Return the (x, y) coordinate for the center point of the cell that contains the specified text.  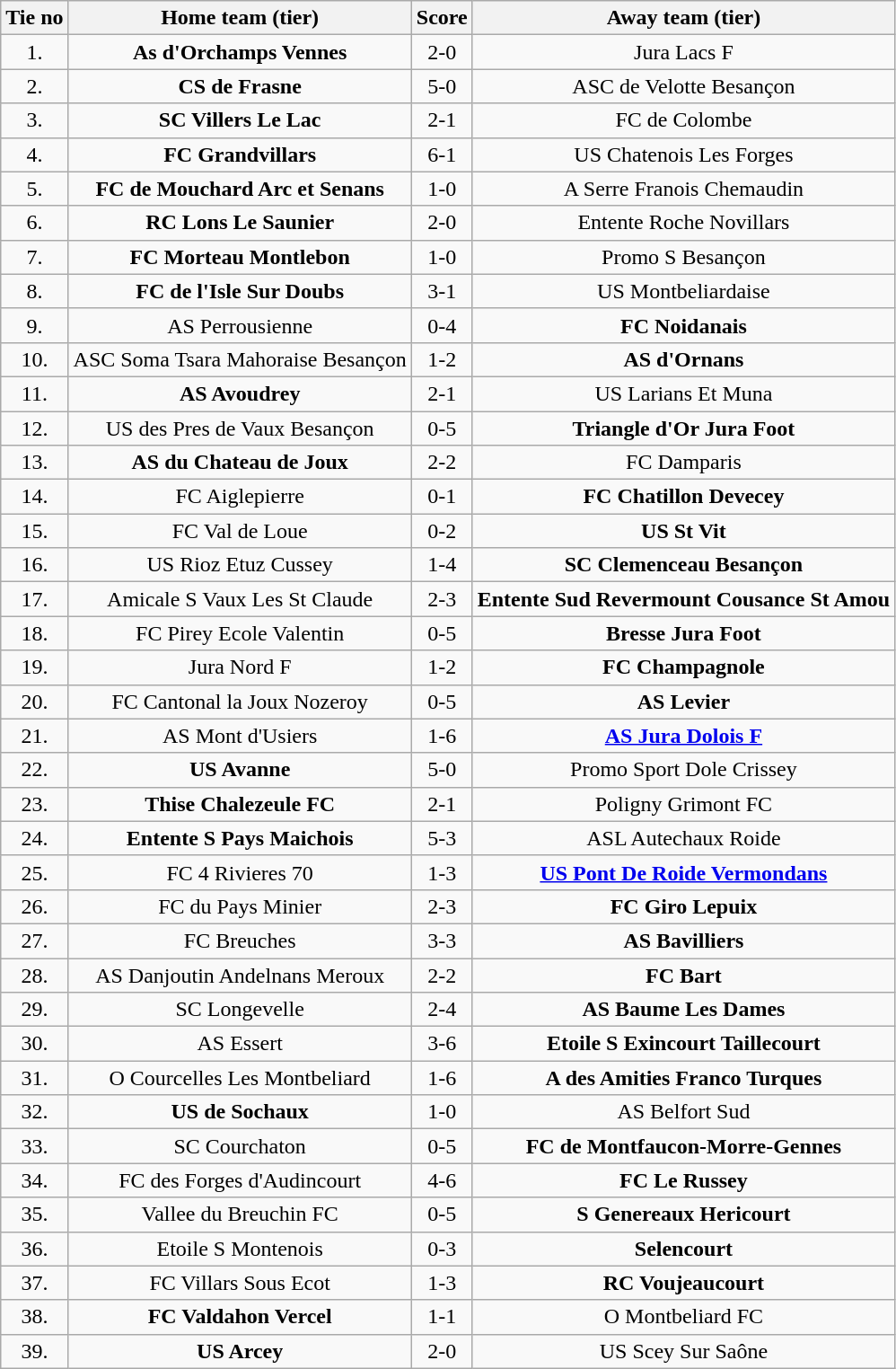
AS Essert (240, 1044)
US Chatenois Les Forges (683, 155)
1-1 (442, 1317)
AS Baume Les Dames (683, 1010)
Score (442, 18)
FC Chatillon Devecey (683, 497)
Selencourt (683, 1249)
FC 4 Rivieres 70 (240, 872)
FC Aiglepierre (240, 497)
12. (34, 428)
FC Villars Sous Ecot (240, 1283)
3-1 (442, 291)
17. (34, 599)
AS Danjoutin Andelnans Meroux (240, 975)
36. (34, 1249)
FC de Mouchard Arc et Senans (240, 189)
FC Le Russey (683, 1180)
2-4 (442, 1010)
AS Mont d'Usiers (240, 736)
6. (34, 223)
5. (34, 189)
Triangle d'Or Jura Foot (683, 428)
US Montbeliardaise (683, 291)
S Genereaux Hericourt (683, 1214)
Bresse Jura Foot (683, 633)
31. (34, 1078)
FC Val de Loue (240, 531)
11. (34, 393)
Entente Sud Revermount Cousance St Amou (683, 599)
0-2 (442, 531)
AS du Chateau de Joux (240, 463)
Away team (tier) (683, 18)
As d'Orchamps Vennes (240, 52)
Entente Roche Novillars (683, 223)
Home team (tier) (240, 18)
32. (34, 1112)
SC Longevelle (240, 1010)
SC Courchaton (240, 1146)
US Arcey (240, 1351)
FC Valdahon Vercel (240, 1317)
CS de Frasne (240, 86)
21. (34, 736)
Jura Nord F (240, 667)
AS Jura Dolois F (683, 736)
19. (34, 667)
Poligny Grimont FC (683, 804)
FC Cantonal la Joux Nozeroy (240, 702)
22. (34, 770)
AS Bavilliers (683, 941)
FC Noidanais (683, 325)
30. (34, 1044)
5-3 (442, 838)
AS d'Ornans (683, 359)
1. (34, 52)
AS Levier (683, 702)
20. (34, 702)
A des Amities Franco Turques (683, 1078)
33. (34, 1146)
6-1 (442, 155)
AS Avoudrey (240, 393)
Tie no (34, 18)
SC Villers Le Lac (240, 120)
7. (34, 257)
FC Breuches (240, 941)
FC Grandvillars (240, 155)
FC du Pays Minier (240, 906)
18. (34, 633)
35. (34, 1214)
FC de l'Isle Sur Doubs (240, 291)
25. (34, 872)
FC Damparis (683, 463)
23. (34, 804)
FC Morteau Montlebon (240, 257)
16. (34, 565)
FC Giro Lepuix (683, 906)
US des Pres de Vaux Besançon (240, 428)
AS Belfort Sud (683, 1112)
FC des Forges d'Audincourt (240, 1180)
US Pont De Roide Vermondans (683, 872)
Amicale S Vaux Les St Claude (240, 599)
Etoile S Exincourt Taillecourt (683, 1044)
39. (34, 1351)
O Montbeliard FC (683, 1317)
FC de Colombe (683, 120)
ASC de Velotte Besançon (683, 86)
Etoile S Montenois (240, 1249)
A Serre Franois Chemaudin (683, 189)
Promo S Besançon (683, 257)
RC Voujeaucourt (683, 1283)
38. (34, 1317)
FC Bart (683, 975)
Promo Sport Dole Crissey (683, 770)
SC Clemenceau Besançon (683, 565)
1-4 (442, 565)
28. (34, 975)
ASC Soma Tsara Mahoraise Besançon (240, 359)
10. (34, 359)
O Courcelles Les Montbeliard (240, 1078)
0-4 (442, 325)
26. (34, 906)
Vallee du Breuchin FC (240, 1214)
FC Pirey Ecole Valentin (240, 633)
8. (34, 291)
ASL Autechaux Roide (683, 838)
29. (34, 1010)
37. (34, 1283)
24. (34, 838)
FC de Montfaucon-Morre-Gennes (683, 1146)
27. (34, 941)
4. (34, 155)
15. (34, 531)
9. (34, 325)
13. (34, 463)
US St Vit (683, 531)
14. (34, 497)
US Larians Et Muna (683, 393)
4-6 (442, 1180)
US Avanne (240, 770)
FC Champagnole (683, 667)
3. (34, 120)
RC Lons Le Saunier (240, 223)
2. (34, 86)
Entente S Pays Maichois (240, 838)
34. (34, 1180)
Jura Lacs F (683, 52)
0-3 (442, 1249)
AS Perrousienne (240, 325)
US de Sochaux (240, 1112)
Thise Chalezeule FC (240, 804)
0-1 (442, 497)
US Rioz Etuz Cussey (240, 565)
3-3 (442, 941)
US Scey Sur Saône (683, 1351)
3-6 (442, 1044)
